Pinpoint the cell where the given text exists, returning its (X, Y) midpoint coordinate. 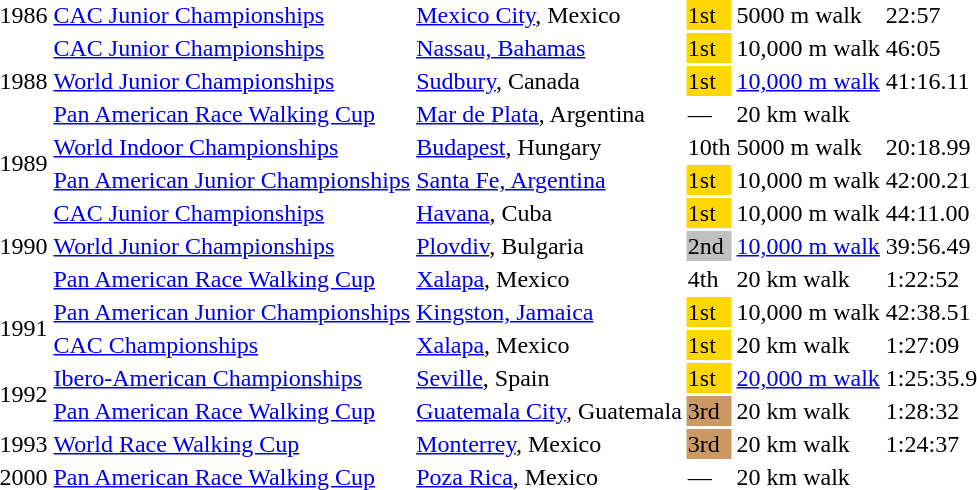
World Indoor Championships (232, 147)
Mar de Plata, Argentina (550, 114)
CAC Championships (232, 345)
Havana, Cuba (550, 213)
Sudbury, Canada (550, 81)
10th (709, 147)
Mexico City, Mexico (550, 15)
20,000 m walk (808, 378)
Ibero-American Championships (232, 378)
— (709, 114)
Santa Fe, Argentina (550, 180)
4th (709, 279)
Monterrey, Mexico (550, 444)
2nd (709, 246)
Nassau, Bahamas (550, 48)
Seville, Spain (550, 378)
Kingston, Jamaica (550, 312)
Plovdiv, Bulgaria (550, 246)
World Race Walking Cup (232, 444)
Guatemala City, Guatemala (550, 411)
Budapest, Hungary (550, 147)
